Locate the cell with the specified text and output its (x, y) center coordinate. 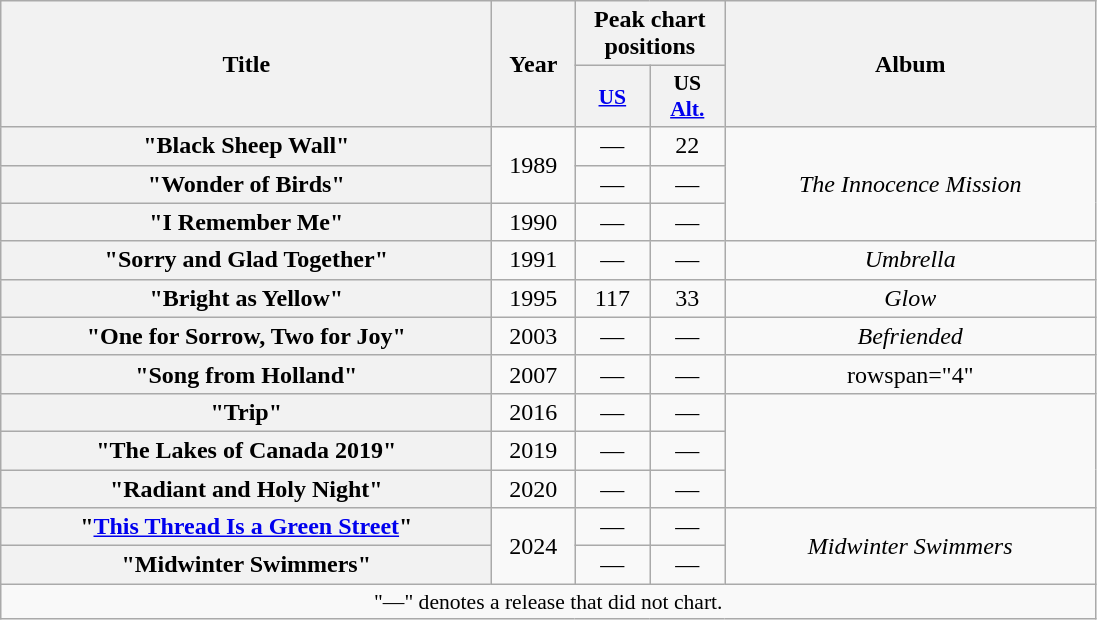
Glow (910, 298)
Album (910, 64)
Title (246, 64)
Umbrella (910, 260)
2003 (534, 336)
2020 (534, 489)
1991 (534, 260)
"Song from Holland" (246, 374)
1989 (534, 165)
"Radiant and Holy Night" (246, 489)
33 (688, 298)
2024 (534, 546)
US (612, 96)
Year (534, 64)
117 (612, 298)
2007 (534, 374)
rowspan="4" (910, 374)
22 (688, 146)
"Trip" (246, 412)
"One for Sorrow, Two for Joy" (246, 336)
"I Remember Me" (246, 222)
"This Thread Is a Green Street" (246, 527)
Befriended (910, 336)
1995 (534, 298)
USAlt. (688, 96)
2019 (534, 450)
2016 (534, 412)
"The Lakes of Canada 2019" (246, 450)
Peak chart positions (650, 34)
"—" denotes a release that did not chart. (548, 602)
Midwinter Swimmers (910, 546)
"Wonder of Birds" (246, 184)
1990 (534, 222)
"Midwinter Swimmers" (246, 565)
"Black Sheep Wall" (246, 146)
The Innocence Mission (910, 184)
"Sorry and Glad Together" (246, 260)
"Bright as Yellow" (246, 298)
